Search for the cell housing the specified text and yield its (x, y) center coordinate. 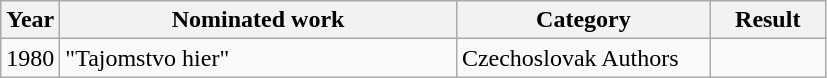
Year (30, 20)
Nominated work (258, 20)
Category (583, 20)
Czechoslovak Authors (583, 58)
"Tajomstvo hier" (258, 58)
1980 (30, 58)
Result (768, 20)
